Scan for the cell matching the given text and deliver its [X, Y] coordinate at center. 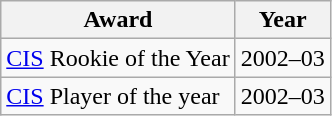
CIS Rookie of the Year [118, 58]
Year [282, 20]
CIS Player of the year [118, 96]
Award [118, 20]
